Output the [X, Y] coordinate of the center of the cell containing the given text.  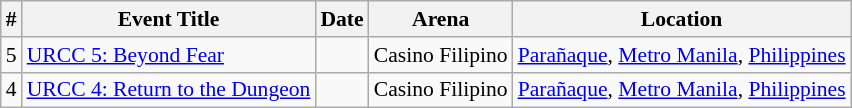
Arena [441, 19]
URCC 4: Return to the Dungeon [169, 90]
Date [342, 19]
Location [682, 19]
4 [12, 90]
# [12, 19]
URCC 5: Beyond Fear [169, 55]
5 [12, 55]
Event Title [169, 19]
